Output the [x, y] coordinate of the center of the cell containing the given text.  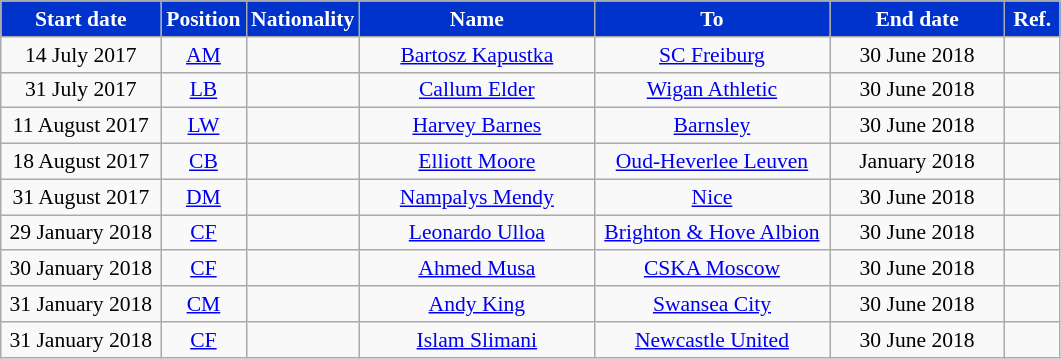
31 July 2017 [81, 90]
Oud-Heverlee Leuven [712, 162]
Barnsley [712, 126]
AM [204, 55]
Callum Elder [476, 90]
CM [204, 304]
Bartosz Kapustka [476, 55]
Swansea City [712, 304]
CB [204, 162]
Elliott Moore [476, 162]
Leonardo Ulloa [476, 233]
Wigan Athletic [712, 90]
Brighton & Hove Albion [712, 233]
11 August 2017 [81, 126]
SC Freiburg [712, 55]
30 January 2018 [81, 269]
CSKA Moscow [712, 269]
Harvey Barnes [476, 126]
Nice [712, 197]
Newcastle United [712, 340]
Position [204, 19]
LB [204, 90]
Start date [81, 19]
DM [204, 197]
January 2018 [918, 162]
Andy King [476, 304]
31 August 2017 [81, 197]
End date [918, 19]
Ahmed Musa [476, 269]
Name [476, 19]
Islam Slimani [476, 340]
Ref. [1032, 19]
14 July 2017 [81, 55]
To [712, 19]
Nationality [302, 19]
LW [204, 126]
18 August 2017 [81, 162]
29 January 2018 [81, 233]
Nampalys Mendy [476, 197]
